For the text-containing cell, return its midpoint in [X, Y] coordinate format. 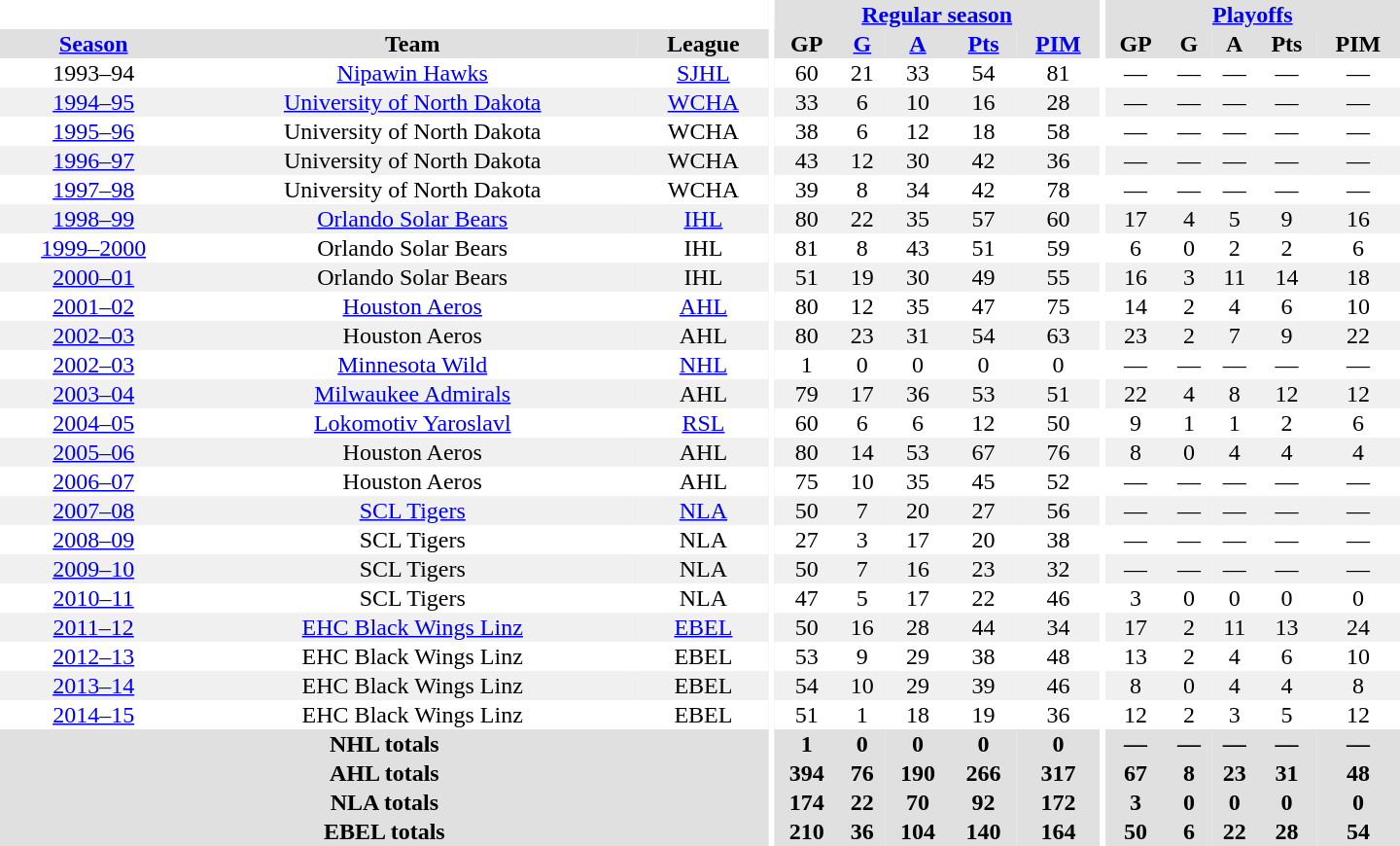
56 [1058, 511]
2014–15 [93, 715]
Minnesota Wild [412, 365]
Nipawin Hawks [412, 73]
2004–05 [93, 423]
EBEL totals [385, 831]
Regular season [937, 15]
172 [1058, 802]
NHL [704, 365]
21 [861, 73]
2001–02 [93, 306]
104 [918, 831]
NHL totals [385, 744]
79 [807, 394]
2006–07 [93, 481]
266 [984, 773]
78 [1058, 190]
1993–94 [93, 73]
59 [1058, 248]
2011–12 [93, 627]
55 [1058, 277]
2009–10 [93, 569]
24 [1358, 627]
44 [984, 627]
RSL [704, 423]
1994–95 [93, 102]
2012–13 [93, 656]
Milwaukee Admirals [412, 394]
394 [807, 773]
58 [1058, 131]
2005–06 [93, 452]
210 [807, 831]
32 [1058, 569]
Season [93, 44]
174 [807, 802]
63 [1058, 335]
2010–11 [93, 598]
2000–01 [93, 277]
NLA totals [385, 802]
League [704, 44]
70 [918, 802]
2008–09 [93, 540]
57 [984, 219]
45 [984, 481]
1997–98 [93, 190]
SJHL [704, 73]
2007–08 [93, 511]
Team [412, 44]
Lokomotiv Yaroslavl [412, 423]
92 [984, 802]
1998–99 [93, 219]
49 [984, 277]
52 [1058, 481]
2003–04 [93, 394]
1995–96 [93, 131]
Playoffs [1252, 15]
2013–14 [93, 686]
140 [984, 831]
1996–97 [93, 160]
AHL totals [385, 773]
1999–2000 [93, 248]
164 [1058, 831]
317 [1058, 773]
190 [918, 773]
